Extract the [X, Y] coordinate from the center of the cell holding the provided text.  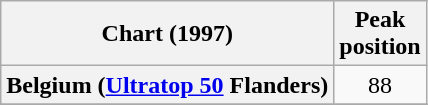
Belgium (Ultratop 50 Flanders) [168, 85]
88 [380, 85]
Chart (1997) [168, 34]
Peakposition [380, 34]
